Search for the cell housing the specified text and yield its [x, y] center coordinate. 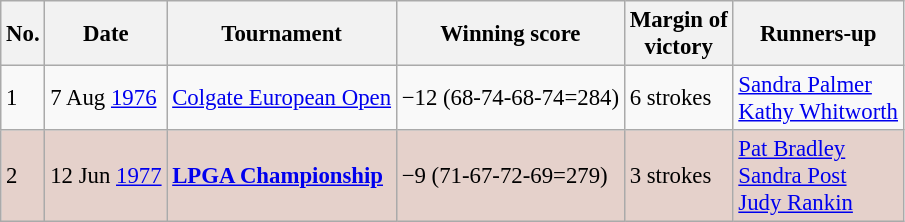
−12 (68-74-68-74=284) [510, 98]
Tournament [282, 34]
3 strokes [678, 176]
Date [106, 34]
No. [23, 34]
Margin ofvictory [678, 34]
12 Jun 1977 [106, 176]
1 [23, 98]
Runners-up [818, 34]
Sandra Palmer Kathy Whitworth [818, 98]
2 [23, 176]
6 strokes [678, 98]
Colgate European Open [282, 98]
7 Aug 1976 [106, 98]
−9 (71-67-72-69=279) [510, 176]
Pat Bradley Sandra Post Judy Rankin [818, 176]
LPGA Championship [282, 176]
Winning score [510, 34]
